Return [x, y] of the center of cell containing provided text 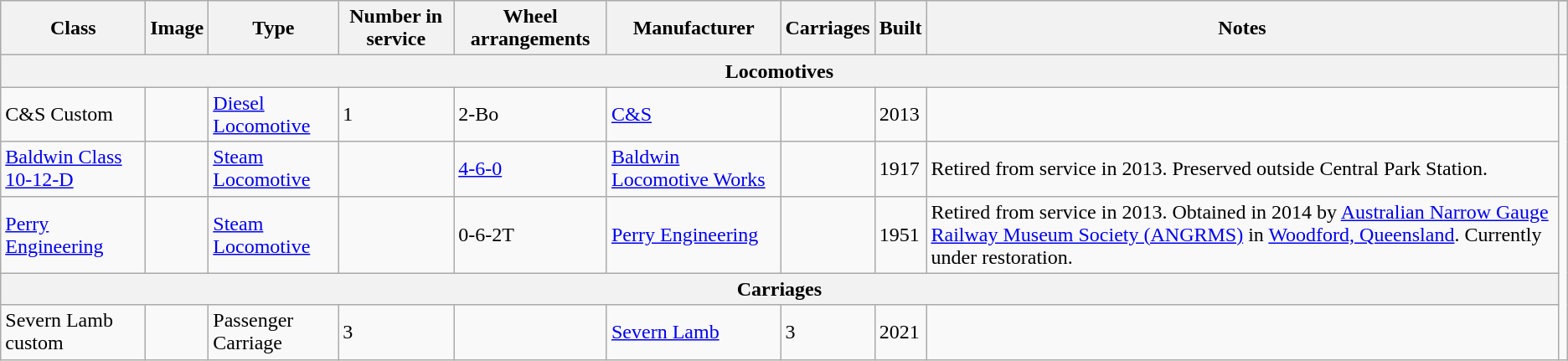
Baldwin Class 10-12-D [74, 169]
Retired from service in 2013. Preserved outside Central Park Station. [1242, 169]
0-6-2T [531, 235]
1917 [900, 169]
1 [396, 114]
Number in service [396, 28]
Wheel arrangements [531, 28]
Manufacturer [694, 28]
Notes [1242, 28]
1951 [900, 235]
C&S [694, 114]
Diesel Locomotive [273, 114]
Class [74, 28]
Severn Lamb [694, 332]
Locomotives [779, 71]
Passenger Carriage [273, 332]
Type [273, 28]
Image [178, 28]
2-Bo [531, 114]
4-6-0 [531, 169]
Baldwin Locomotive Works [694, 169]
C&S Custom [74, 114]
Severn Lamb custom [74, 332]
Built [900, 28]
2013 [900, 114]
2021 [900, 332]
